Locate the cell with the specified text and output its [x, y] center coordinate. 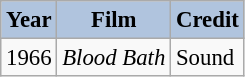
Year [29, 20]
Sound [208, 58]
Film [114, 20]
Credit [208, 20]
Blood Bath [114, 58]
1966 [29, 58]
